Determine the [x, y] coordinate at the center of the cell enclosing the given text.  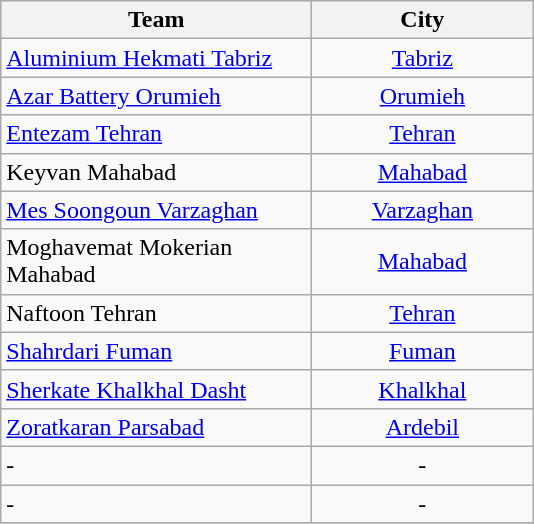
Varzaghan [422, 210]
Azar Battery Orumieh [156, 96]
Entezam Tehran [156, 134]
City [422, 20]
Khalkhal [422, 389]
Zoratkaran Parsabad [156, 427]
Keyvan Mahabad [156, 172]
Shahrdari Fuman [156, 351]
Team [156, 20]
Naftoon Tehran [156, 313]
Ardebil [422, 427]
Moghavemat Mokerian Mahabad [156, 262]
Aluminium Hekmati Tabriz [156, 58]
Mes Soongoun Varzaghan [156, 210]
Tabriz [422, 58]
Orumieh [422, 96]
Sherkate Khalkhal Dasht [156, 389]
Fuman [422, 351]
